Extract the [X, Y] coordinate from the center of the cell holding the provided text.  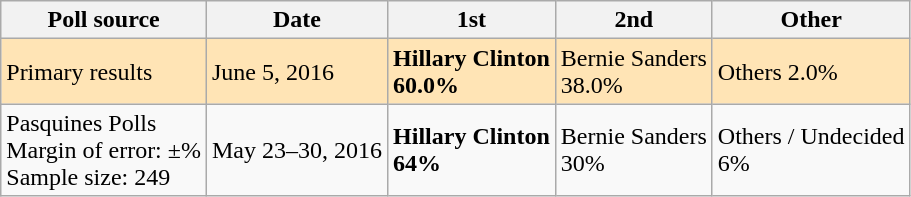
Pasquines PollsMargin of error: ±% Sample size: 249 [104, 150]
1st [472, 20]
May 23–30, 2016 [296, 150]
2nd [634, 20]
Other [811, 20]
Hillary Clinton 60.0% [472, 72]
Others 2.0% [811, 72]
Primary results [104, 72]
Hillary Clinton 64% [472, 150]
Poll source [104, 20]
Bernie Sanders 38.0% [634, 72]
Bernie Sanders30% [634, 150]
Date [296, 20]
June 5, 2016 [296, 72]
Others / Undecided6% [811, 150]
